Detect which cell encompasses the target text, then output its (X, Y) center coordinate. 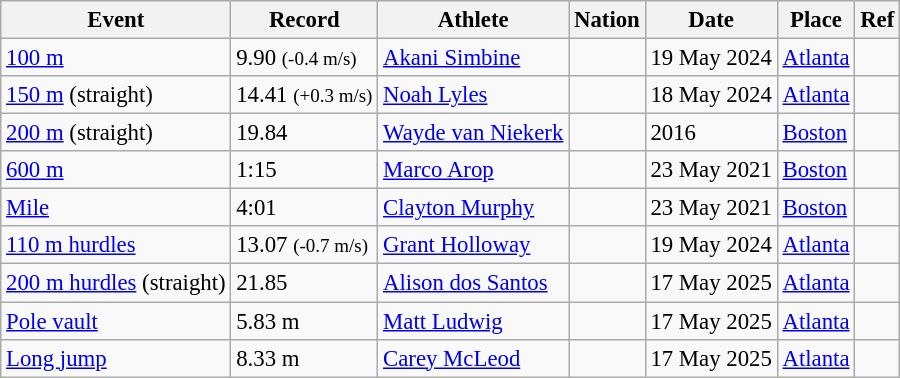
Date (711, 20)
Grant Holloway (474, 245)
8.33 m (304, 358)
Event (116, 20)
1:15 (304, 170)
9.90 (-0.4 m/s) (304, 58)
Matt Ludwig (474, 321)
Long jump (116, 358)
2016 (711, 133)
Ref (878, 20)
21.85 (304, 283)
Clayton Murphy (474, 208)
5.83 m (304, 321)
4:01 (304, 208)
200 m (straight) (116, 133)
19.84 (304, 133)
Carey McLeod (474, 358)
18 May 2024 (711, 95)
Record (304, 20)
100 m (116, 58)
150 m (straight) (116, 95)
Athlete (474, 20)
Alison dos Santos (474, 283)
600 m (116, 170)
Akani Simbine (474, 58)
13.07 (-0.7 m/s) (304, 245)
Place (816, 20)
14.41 (+0.3 m/s) (304, 95)
Wayde van Niekerk (474, 133)
Noah Lyles (474, 95)
200 m hurdles (straight) (116, 283)
110 m hurdles (116, 245)
Marco Arop (474, 170)
Pole vault (116, 321)
Nation (607, 20)
Mile (116, 208)
